Scan for the cell matching the given text and deliver its [X, Y] coordinate at center. 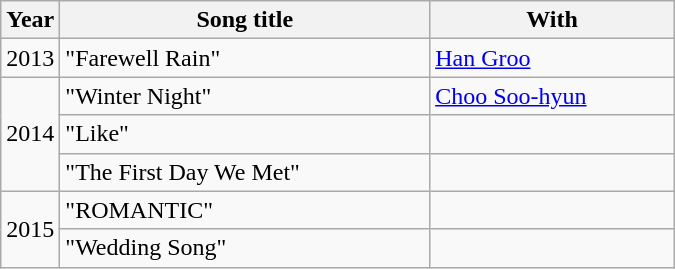
With [552, 20]
Song title [245, 20]
Year [30, 20]
"Winter Night" [245, 96]
Han Groo [552, 58]
"The First Day We Met" [245, 172]
2014 [30, 134]
"Wedding Song" [245, 248]
"Like" [245, 134]
2013 [30, 58]
"Farewell Rain" [245, 58]
"ROMANTIC" [245, 210]
Choo Soo-hyun [552, 96]
2015 [30, 229]
